Determine the (x, y) coordinate at the center of the cell enclosing the given text.  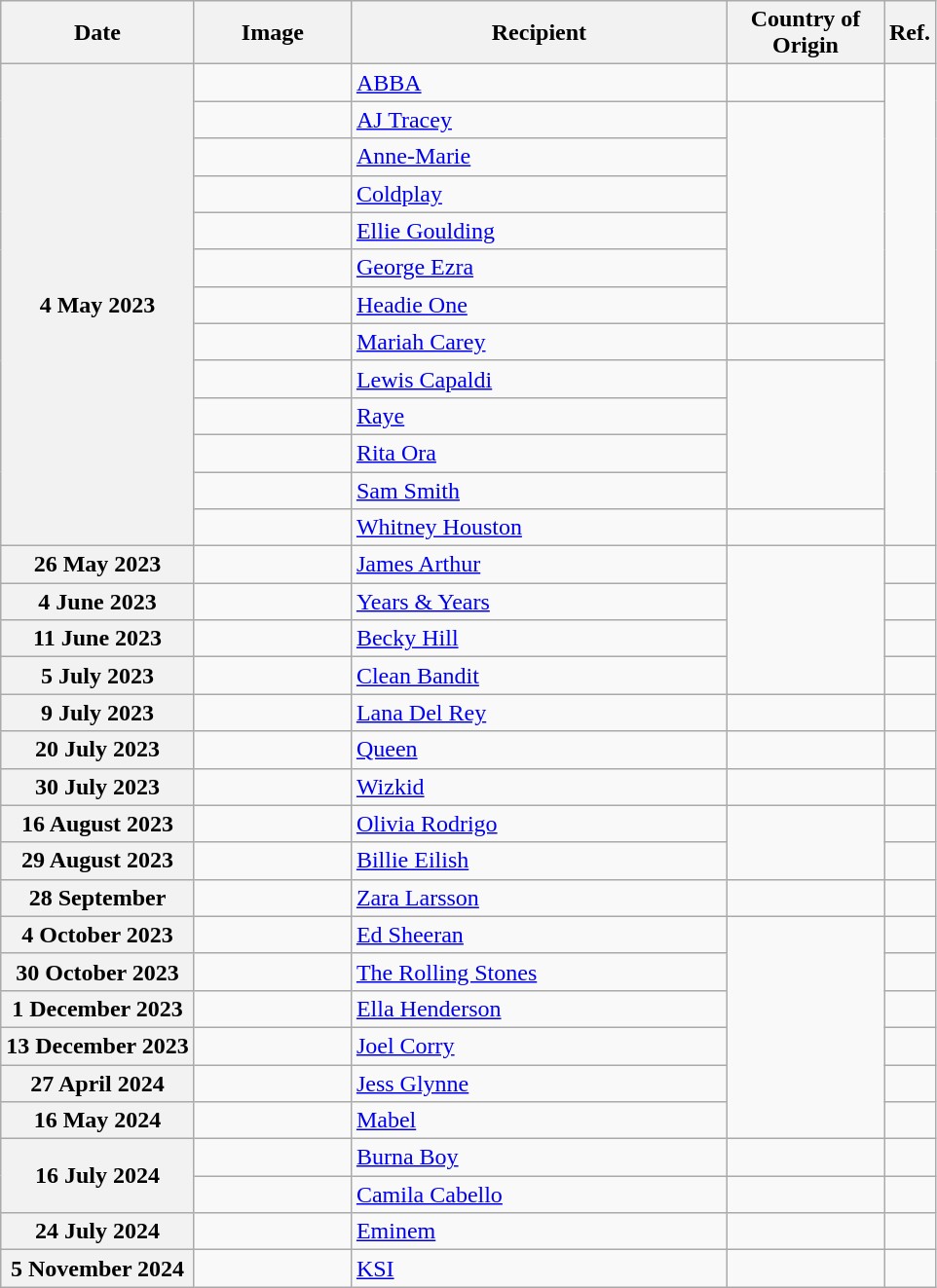
Billie Eilish (539, 861)
Wizkid (539, 787)
Years & Years (539, 602)
Coldplay (539, 194)
The Rolling Stones (539, 972)
Whitney Houston (539, 528)
Raye (539, 416)
Image (273, 33)
Ref. (910, 33)
Clean Bandit (539, 676)
Burna Boy (539, 1158)
AJ Tracey (539, 120)
Date (97, 33)
George Ezra (539, 268)
Camila Cabello (539, 1195)
Headie One (539, 305)
James Arthur (539, 565)
16 August 2023 (97, 824)
Ella Henderson (539, 1009)
Lewis Capaldi (539, 379)
5 November 2024 (97, 1269)
9 July 2023 (97, 713)
Mabel (539, 1121)
Zara Larsson (539, 898)
4 June 2023 (97, 602)
16 May 2024 (97, 1121)
Eminem (539, 1232)
13 December 2023 (97, 1046)
Ellie Goulding (539, 231)
24 July 2024 (97, 1232)
Mariah Carey (539, 342)
Olivia Rodrigo (539, 824)
ABBA (539, 83)
4 October 2023 (97, 935)
Country of Origin (805, 33)
30 October 2023 (97, 972)
29 August 2023 (97, 861)
KSI (539, 1269)
Jess Glynne (539, 1084)
Anne-Marie (539, 157)
11 June 2023 (97, 639)
30 July 2023 (97, 787)
1 December 2023 (97, 1009)
Recipient (539, 33)
27 April 2024 (97, 1084)
Ed Sheeran (539, 935)
Lana Del Rey (539, 713)
28 September (97, 898)
5 July 2023 (97, 676)
Rita Ora (539, 453)
Becky Hill (539, 639)
4 May 2023 (97, 306)
16 July 2024 (97, 1176)
Queen (539, 750)
26 May 2023 (97, 565)
20 July 2023 (97, 750)
Joel Corry (539, 1046)
Sam Smith (539, 490)
